For the text-containing cell, return its midpoint in (x, y) coordinate format. 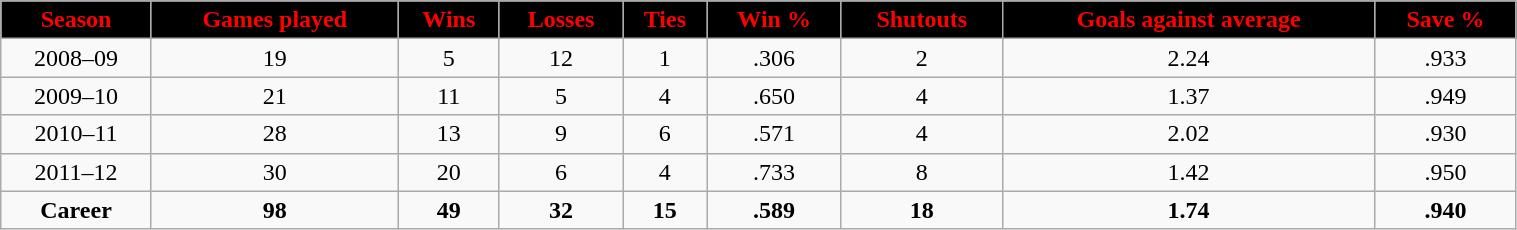
21 (274, 96)
8 (922, 172)
.949 (1446, 96)
Season (76, 20)
1.74 (1188, 210)
Shutouts (922, 20)
.930 (1446, 134)
Losses (560, 20)
.650 (774, 96)
49 (448, 210)
15 (665, 210)
2010–11 (76, 134)
Save % (1446, 20)
.950 (1446, 172)
Goals against average (1188, 20)
98 (274, 210)
Career (76, 210)
.571 (774, 134)
.306 (774, 58)
1.42 (1188, 172)
19 (274, 58)
1 (665, 58)
32 (560, 210)
Wins (448, 20)
2008–09 (76, 58)
11 (448, 96)
.940 (1446, 210)
.933 (1446, 58)
.733 (774, 172)
Ties (665, 20)
2 (922, 58)
Win % (774, 20)
2.24 (1188, 58)
2011–12 (76, 172)
2009–10 (76, 96)
13 (448, 134)
28 (274, 134)
9 (560, 134)
18 (922, 210)
12 (560, 58)
.589 (774, 210)
1.37 (1188, 96)
Games played (274, 20)
2.02 (1188, 134)
20 (448, 172)
30 (274, 172)
